Return the [X, Y] coordinate for the center point of the cell that contains the specified text.  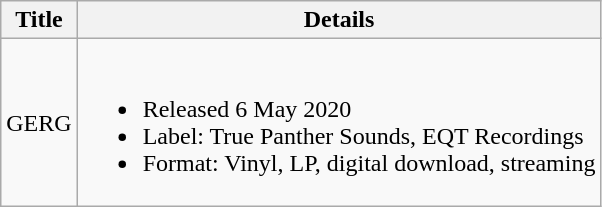
Title [39, 20]
Released 6 May 2020Label: True Panther Sounds, EQT RecordingsFormat: Vinyl, LP, digital download, streaming [339, 122]
Details [339, 20]
GERG [39, 122]
